Return the (X, Y) coordinate for the center point of the cell that contains the specified text.  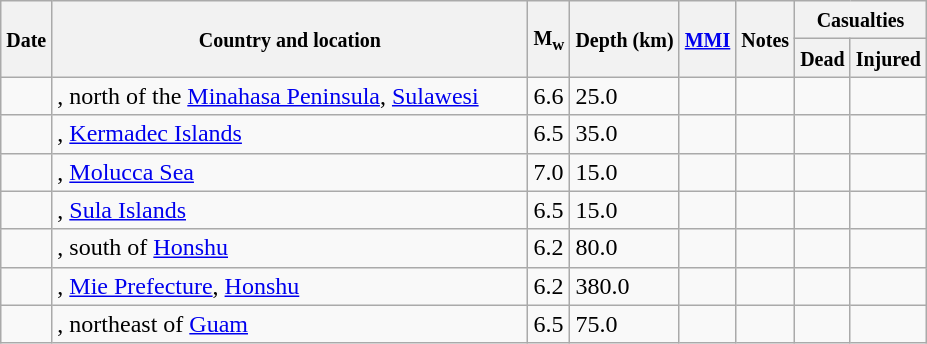
380.0 (624, 286)
Date (26, 39)
Injured (888, 58)
, north of the Minahasa Peninsula, Sulawesi (290, 96)
, Sula Islands (290, 210)
, south of Honshu (290, 248)
75.0 (624, 324)
, Molucca Sea (290, 172)
, Kermadec Islands (290, 134)
25.0 (624, 96)
Depth (km) (624, 39)
35.0 (624, 134)
Casualties (861, 20)
, northeast of Guam (290, 324)
Country and location (290, 39)
, Mie Prefecture, Honshu (290, 286)
7.0 (549, 172)
6.6 (549, 96)
MMI (708, 39)
Notes (766, 39)
Dead (823, 58)
80.0 (624, 248)
Mw (549, 39)
